Extract the (X, Y) coordinate from the center of the cell holding the provided text.  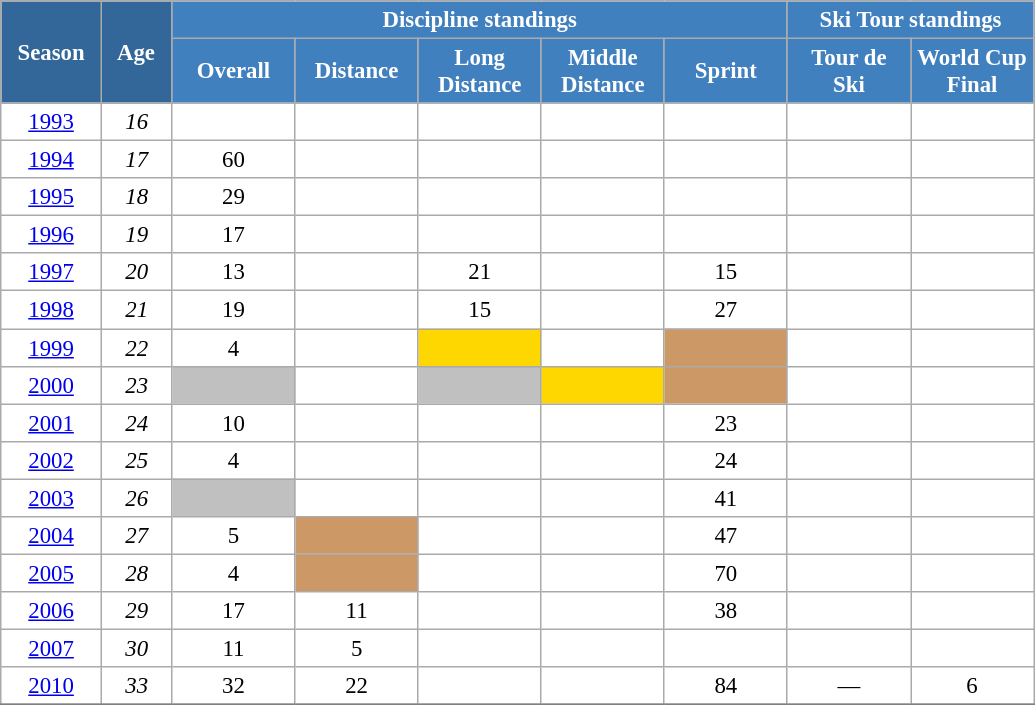
2005 (52, 573)
Tour deSki (848, 72)
2004 (52, 536)
World CupFinal (972, 72)
2007 (52, 648)
1994 (52, 160)
1997 (52, 273)
70 (726, 573)
2001 (52, 423)
84 (726, 686)
60 (234, 160)
2000 (52, 385)
Middle Distance (602, 72)
41 (726, 498)
25 (136, 460)
18 (136, 197)
6 (972, 686)
Age (136, 52)
38 (726, 611)
Sprint (726, 72)
Distance (356, 72)
1995 (52, 197)
2002 (52, 460)
1998 (52, 310)
10 (234, 423)
Discipline standings (480, 20)
Season (52, 52)
33 (136, 686)
32 (234, 686)
16 (136, 122)
1996 (52, 235)
1993 (52, 122)
20 (136, 273)
30 (136, 648)
1999 (52, 348)
Overall (234, 72)
Ski Tour standings (910, 20)
26 (136, 498)
47 (726, 536)
2003 (52, 498)
— (848, 686)
28 (136, 573)
2006 (52, 611)
Long Distance (480, 72)
2010 (52, 686)
13 (234, 273)
